Identify which cell holds the provided text, then report its (x, y) central coordinate. 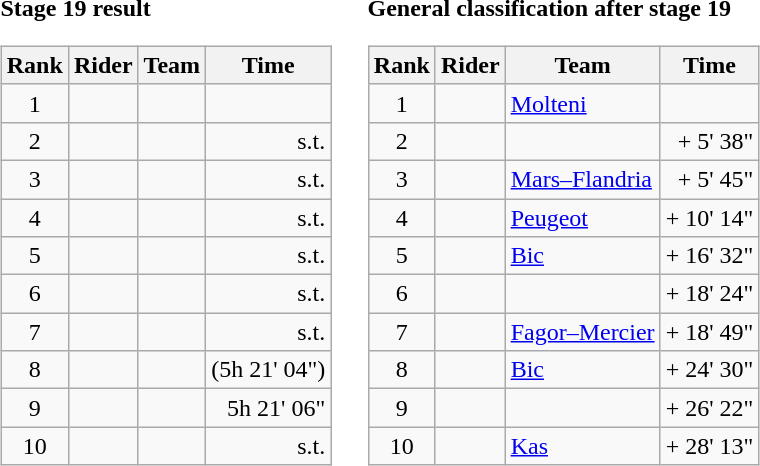
Mars–Flandria (582, 179)
(5h 21' 04") (268, 370)
+ 5' 38" (710, 141)
+ 28' 13" (710, 446)
Kas (582, 446)
Peugeot (582, 217)
+ 10' 14" (710, 217)
+ 24' 30" (710, 370)
Molteni (582, 103)
+ 18' 49" (710, 332)
+ 18' 24" (710, 294)
5h 21' 06" (268, 408)
Fagor–Mercier (582, 332)
+ 16' 32" (710, 256)
+ 5' 45" (710, 179)
+ 26' 22" (710, 408)
